For the text-containing cell, return its midpoint in [X, Y] coordinate format. 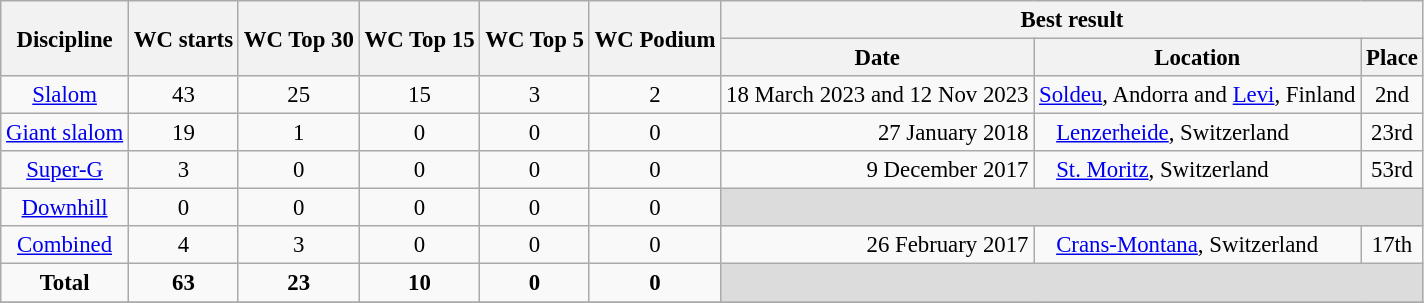
Place [1392, 58]
Combined [65, 245]
WC Top 15 [420, 38]
Slalom [65, 95]
9 December 2017 [878, 170]
25 [298, 95]
26 February 2017 [878, 245]
23rd [1392, 133]
1 [298, 133]
2nd [1392, 95]
19 [183, 133]
St. Moritz, Switzerland [1198, 170]
WC Top 5 [534, 38]
4 [183, 245]
Soldeu, Andorra and Levi, Finland [1198, 95]
10 [420, 283]
63 [183, 283]
Date [878, 58]
WC Top 30 [298, 38]
Lenzerheide, Switzerland [1198, 133]
18 March 2023 and 12 Nov 2023 [878, 95]
Best result [1072, 20]
Super-G [65, 170]
23 [298, 283]
27 January 2018 [878, 133]
WC Podium [654, 38]
2 [654, 95]
Total [65, 283]
Discipline [65, 38]
43 [183, 95]
53rd [1392, 170]
Location [1198, 58]
15 [420, 95]
Giant slalom [65, 133]
17th [1392, 245]
Crans-Montana, Switzerland [1198, 245]
WC starts [183, 38]
Downhill [65, 208]
